Scan for the cell matching the given text and deliver its (x, y) coordinate at center. 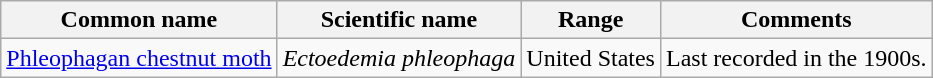
Ectoedemia phleophaga (399, 58)
Common name (139, 20)
United States (591, 58)
Scientific name (399, 20)
Range (591, 20)
Phleophagan chestnut moth (139, 58)
Last recorded in the 1900s. (796, 58)
Comments (796, 20)
